Locate the cell with the specified text and output its [x, y] center coordinate. 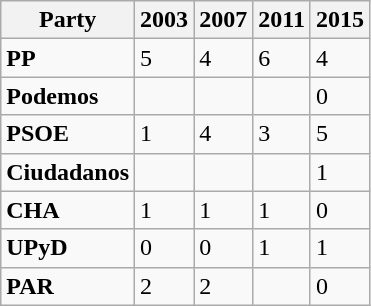
6 [282, 58]
2003 [164, 20]
Podemos [68, 96]
CHA [68, 210]
PSOE [68, 134]
UPyD [68, 248]
2011 [282, 20]
PP [68, 58]
2007 [224, 20]
3 [282, 134]
PAR [68, 286]
2015 [340, 20]
Ciudadanos [68, 172]
Party [68, 20]
